Extract the [x, y] coordinate from the center of the cell holding the provided text.  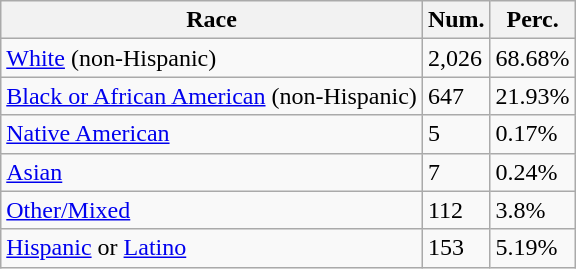
Other/Mixed [212, 210]
7 [456, 172]
0.24% [532, 172]
68.68% [532, 58]
5 [456, 134]
Hispanic or Latino [212, 248]
647 [456, 96]
2,026 [456, 58]
Perc. [532, 20]
112 [456, 210]
Black or African American (non-Hispanic) [212, 96]
Num. [456, 20]
153 [456, 248]
White (non-Hispanic) [212, 58]
Asian [212, 172]
Native American [212, 134]
Race [212, 20]
21.93% [532, 96]
5.19% [532, 248]
3.8% [532, 210]
0.17% [532, 134]
